Locate the cell with the specified text and output its [x, y] center coordinate. 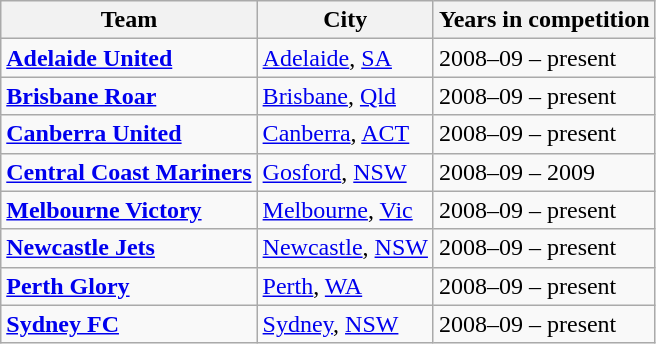
Sydney, NSW [345, 324]
Team [129, 20]
Newcastle, NSW [345, 248]
Perth Glory [129, 286]
Years in competition [544, 20]
City [345, 20]
Brisbane, Qld [345, 96]
Brisbane Roar [129, 96]
Canberra United [129, 134]
2008–09 – 2009 [544, 172]
Melbourne Victory [129, 210]
Gosford, NSW [345, 172]
Canberra, ACT [345, 134]
Newcastle Jets [129, 248]
Sydney FC [129, 324]
Melbourne, Vic [345, 210]
Adelaide, SA [345, 58]
Perth, WA [345, 286]
Central Coast Mariners [129, 172]
Adelaide United [129, 58]
